Determine the [X, Y] coordinate at the center of the cell enclosing the given text.  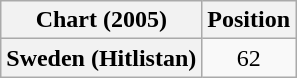
Position [249, 20]
Chart (2005) [102, 20]
Sweden (Hitlistan) [102, 58]
62 [249, 58]
